Detect which cell encompasses the target text, then output its (X, Y) center coordinate. 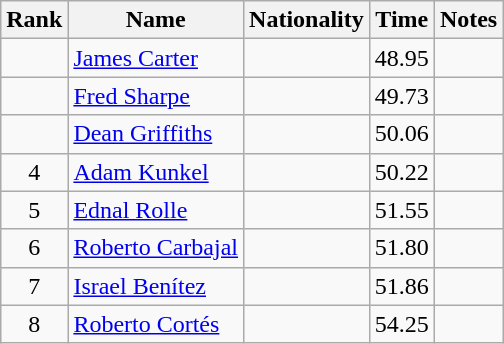
Name (156, 20)
Fred Sharpe (156, 96)
51.80 (402, 248)
5 (34, 210)
49.73 (402, 96)
7 (34, 286)
James Carter (156, 58)
Ednal Rolle (156, 210)
4 (34, 172)
Time (402, 20)
Roberto Cortés (156, 324)
Dean Griffiths (156, 134)
8 (34, 324)
Nationality (307, 20)
Adam Kunkel (156, 172)
6 (34, 248)
51.55 (402, 210)
48.95 (402, 58)
Rank (34, 20)
54.25 (402, 324)
51.86 (402, 286)
Notes (468, 20)
50.06 (402, 134)
50.22 (402, 172)
Roberto Carbajal (156, 248)
Israel Benítez (156, 286)
